Determine the (X, Y) coordinate at the center of the cell enclosing the given text.  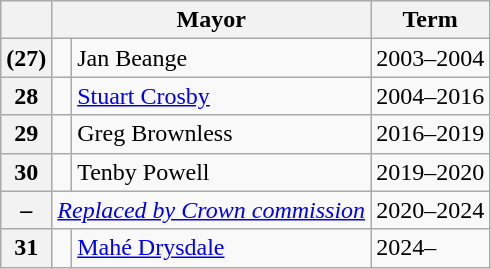
30 (26, 172)
Greg Brownless (222, 134)
2004–2016 (430, 96)
Stuart Crosby (222, 96)
Jan Beange (222, 58)
2020–2024 (430, 210)
Mayor (212, 20)
Tenby Powell (222, 172)
2019–2020 (430, 172)
Mahé Drysdale (222, 248)
(27) (26, 58)
– (26, 210)
29 (26, 134)
31 (26, 248)
Term (430, 20)
2016–2019 (430, 134)
Replaced by Crown commission (212, 210)
2024– (430, 248)
2003–2004 (430, 58)
28 (26, 96)
